Return (X, Y) of the center of cell containing provided text 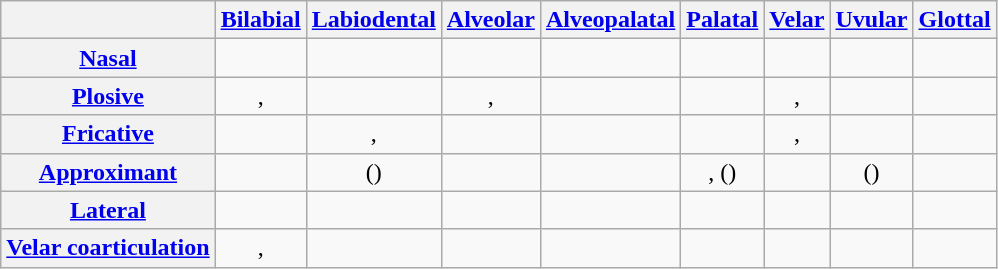
Alveolar (490, 20)
Velar (797, 20)
Uvular (872, 20)
Nasal (108, 58)
Lateral (108, 210)
Glottal (954, 20)
, () (722, 172)
Palatal (722, 20)
Alveopalatal (610, 20)
Bilabial (260, 20)
Fricative (108, 134)
Velar coarticulation (108, 248)
Approximant (108, 172)
Labiodental (374, 20)
Plosive (108, 96)
